Return (x, y) of the center of cell containing provided text 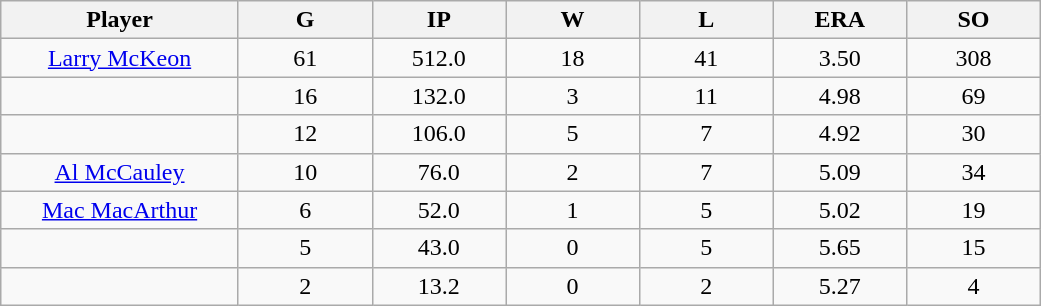
Player (120, 20)
61 (305, 58)
30 (974, 134)
Larry McKeon (120, 58)
Mac MacArthur (120, 210)
19 (974, 210)
52.0 (439, 210)
512.0 (439, 58)
10 (305, 172)
4.98 (840, 96)
16 (305, 96)
11 (706, 96)
G (305, 20)
ERA (840, 20)
3 (573, 96)
5.09 (840, 172)
4 (974, 286)
132.0 (439, 96)
5.02 (840, 210)
18 (573, 58)
41 (706, 58)
15 (974, 248)
IP (439, 20)
5.65 (840, 248)
13.2 (439, 286)
34 (974, 172)
Al McCauley (120, 172)
3.50 (840, 58)
43.0 (439, 248)
W (573, 20)
1 (573, 210)
5.27 (840, 286)
69 (974, 96)
76.0 (439, 172)
6 (305, 210)
L (706, 20)
SO (974, 20)
12 (305, 134)
4.92 (840, 134)
308 (974, 58)
106.0 (439, 134)
